Capture the cell that displays the provided text and extract its (x, y) central coordinate. 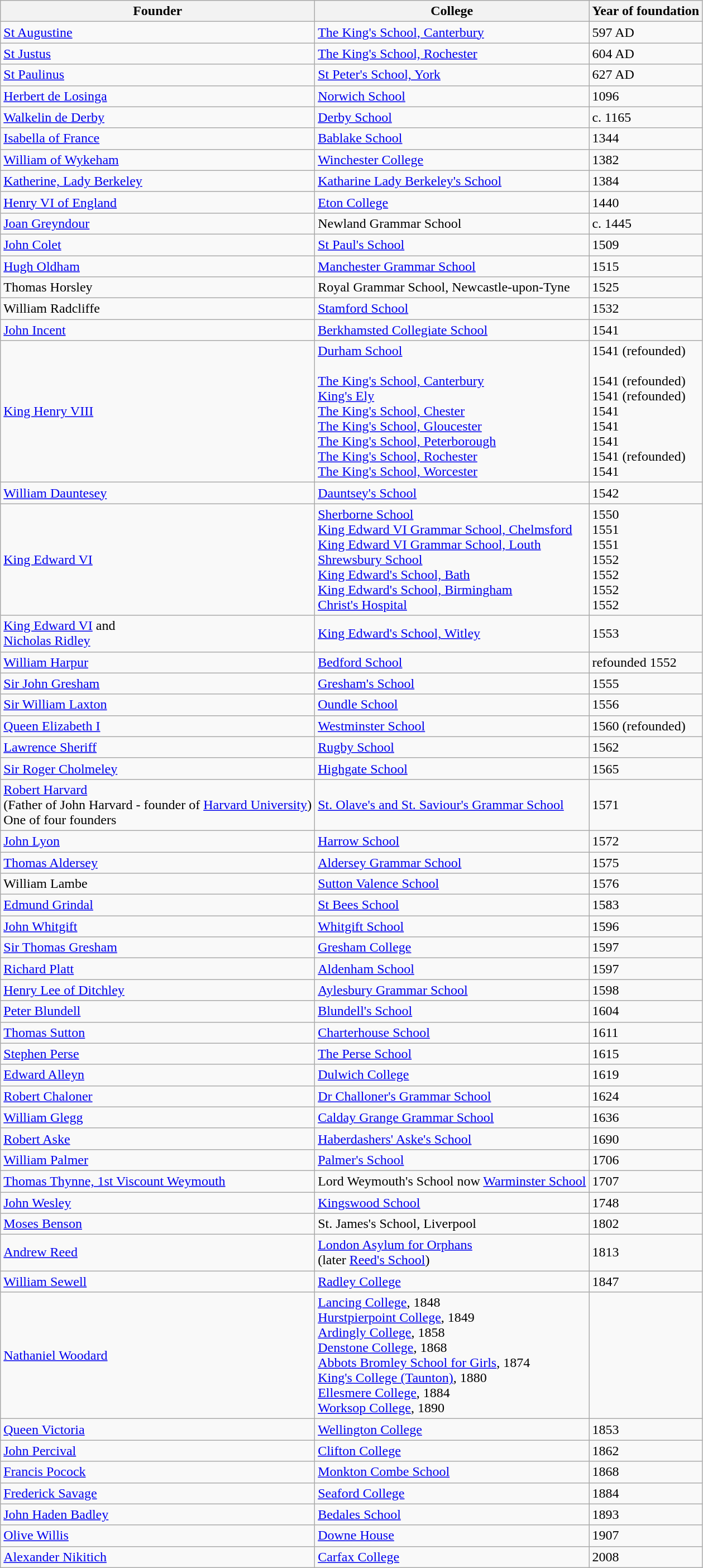
1868 (645, 1472)
John Percival (157, 1451)
Winchester College (452, 160)
1572 (645, 841)
1706 (645, 1160)
Highgate School (452, 768)
King Edward VI andNicholas Ridley (157, 633)
Aldersey Grammar School (452, 863)
Moses Benson (157, 1224)
1571 (645, 805)
1562 (645, 747)
William Radcliffe (157, 309)
William Palmer (157, 1160)
Lawrence Sheriff (157, 747)
1556 (645, 705)
Wellington College (452, 1430)
Henry Lee of Ditchley (157, 990)
The King's School, Rochester (452, 54)
1384 (645, 181)
William of Wykeham (157, 160)
1884 (645, 1493)
Richard Platt (157, 969)
College (452, 11)
William Sewell (157, 1282)
Aylesbury Grammar School (452, 990)
1440 (645, 202)
604 AD (645, 54)
St Paul's School (452, 245)
Sir William Laxton (157, 705)
Radley College (452, 1282)
Queen Victoria (157, 1430)
Whitgift School (452, 926)
Edmund Grindal (157, 905)
1565 (645, 768)
St. James's School, Liverpool (452, 1224)
597 AD (645, 32)
Thomas Horsley (157, 288)
1690 (645, 1139)
St Justus (157, 54)
Sir Roger Cholmeley (157, 768)
The King's School, Canterbury (452, 32)
Calday Grange Grammar School (452, 1117)
John Whitgift (157, 926)
Stamford School (452, 309)
Clifton College (452, 1451)
c. 1445 (645, 223)
Olive Willis (157, 1536)
1542 (645, 493)
Francis Pocock (157, 1472)
Haberdashers' Aske's School (452, 1139)
Robert Harvard(Father of John Harvard - founder of Harvard University)One of four founders (157, 805)
1853 (645, 1430)
1907 (645, 1536)
1532 (645, 309)
Seaford College (452, 1493)
Bedford School (452, 662)
1344 (645, 138)
Sir John Gresham (157, 683)
1707 (645, 1181)
1525 (645, 288)
John Lyon (157, 841)
Royal Grammar School, Newcastle-upon-Tyne (452, 288)
John Incent (157, 330)
Thomas Aldersey (157, 863)
Sutton Valence School (452, 884)
William Harpur (157, 662)
John Wesley (157, 1202)
1802 (645, 1224)
1596 (645, 926)
Downe House (452, 1536)
King Edward's School, Witley (452, 633)
Oundle School (452, 705)
1555 (645, 683)
Carfax College (452, 1557)
Queen Elizabeth I (157, 726)
1598 (645, 990)
1575 (645, 863)
Bablake School (452, 138)
William Dauntesey (157, 493)
1611 (645, 1032)
Gresham College (452, 948)
Gresham's School (452, 683)
1847 (645, 1282)
Peter Blundell (157, 1011)
Robert Aske (157, 1139)
Henry VI of England (157, 202)
Westminster School (452, 726)
John Colet (157, 245)
1509 (645, 245)
Monkton Combe School (452, 1472)
St Augustine (157, 32)
Dr Challoner's Grammar School (452, 1096)
1893 (645, 1514)
Stephen Perse (157, 1054)
1541 (refounded)1541 (refounded) 1541 (refounded) 1541 1541 1541 1541 (refounded) 1541 (645, 412)
1615 (645, 1054)
Founder (157, 11)
1748 (645, 1202)
King Henry VIII (157, 412)
Dauntsey's School (452, 493)
Frederick Savage (157, 1493)
Palmer's School (452, 1160)
1541 (645, 330)
John Haden Badley (157, 1514)
1604 (645, 1011)
Edward Alleyn (157, 1075)
London Asylum for Orphans(later Reed's School) (452, 1253)
1619 (645, 1075)
Berkhamsted Collegiate School (452, 330)
1576 (645, 884)
Robert Chaloner (157, 1096)
St Bees School (452, 905)
Blundell's School (452, 1011)
1550155115511552155215521552 (645, 560)
1096 (645, 96)
Aldenham School (452, 969)
Rugby School (452, 747)
1553 (645, 633)
Derby School (452, 117)
1813 (645, 1253)
The Perse School (452, 1054)
William Glegg (157, 1117)
1624 (645, 1096)
1862 (645, 1451)
Norwich School (452, 96)
1382 (645, 160)
Herbert de Losinga (157, 96)
Dulwich College (452, 1075)
Isabella of France (157, 138)
1515 (645, 266)
St. Olave's and St. Saviour's Grammar School (452, 805)
Eton College (452, 202)
Katherine, Lady Berkeley (157, 181)
St Peter's School, York (452, 75)
Kingswood School (452, 1202)
refounded 1552 (645, 662)
Manchester Grammar School (452, 266)
Charterhouse School (452, 1032)
627 AD (645, 75)
King Edward VI (157, 560)
1583 (645, 905)
Thomas Thynne, 1st Viscount Weymouth (157, 1181)
Walkelin de Derby (157, 117)
Alexander Nikitich (157, 1557)
St Paulinus (157, 75)
Sir Thomas Gresham (157, 948)
Thomas Sutton (157, 1032)
Hugh Oldham (157, 266)
1636 (645, 1117)
2008 (645, 1557)
Katharine Lady Berkeley's School (452, 181)
Bedales School (452, 1514)
William Lambe (157, 884)
1560 (refounded) (645, 726)
Year of foundation (645, 11)
Nathaniel Woodard (157, 1356)
Andrew Reed (157, 1253)
Newland Grammar School (452, 223)
Joan Greyndour (157, 223)
c. 1165 (645, 117)
Lord Weymouth's School now Warminster School (452, 1181)
Harrow School (452, 841)
